Search for the cell housing the specified text and yield its [x, y] center coordinate. 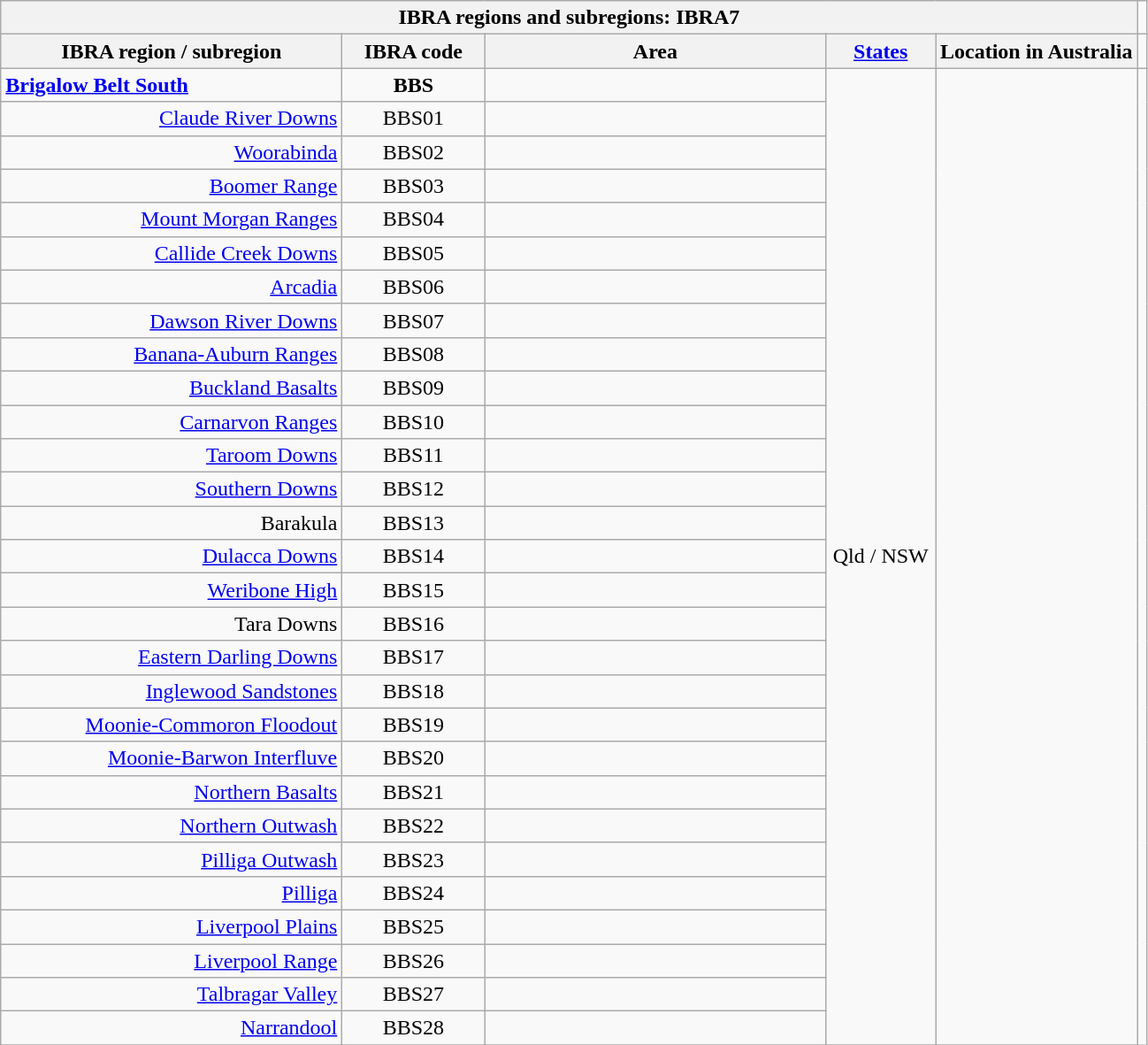
Northern Outwash [172, 826]
Pilliga [172, 893]
Brigalow Belt South [172, 85]
BBS04 [414, 219]
Narrandool [172, 1028]
IBRA code [414, 51]
Talbragar Valley [172, 995]
Location in Australia [1037, 51]
Arcadia [172, 287]
States [881, 51]
BBS28 [414, 1028]
BBS14 [414, 557]
Northern Basalts [172, 792]
Dawson River Downs [172, 320]
Liverpool Plains [172, 926]
BBS05 [414, 253]
BBS18 [414, 691]
BBS23 [414, 859]
BBS12 [414, 489]
Moonie-Commoron Floodout [172, 725]
BBS06 [414, 287]
Barakula [172, 523]
Area [655, 51]
BBS16 [414, 624]
BBS11 [414, 456]
BBS19 [414, 725]
Mount Morgan Ranges [172, 219]
BBS03 [414, 186]
BBS09 [414, 388]
BBS26 [414, 960]
BBS01 [414, 119]
Taroom Downs [172, 456]
BBS21 [414, 792]
BBS13 [414, 523]
BBS10 [414, 422]
BBS20 [414, 758]
BBS08 [414, 354]
Carnarvon Ranges [172, 422]
Liverpool Range [172, 960]
Woorabinda [172, 152]
Dulacca Downs [172, 557]
BBS02 [414, 152]
Tara Downs [172, 624]
Qld / NSW [881, 557]
Eastern Darling Downs [172, 657]
BBS24 [414, 893]
BBS17 [414, 657]
BBS22 [414, 826]
Southern Downs [172, 489]
Boomer Range [172, 186]
BBS25 [414, 926]
IBRA regions and subregions: IBRA7 [570, 18]
Weribone High [172, 590]
Banana-Auburn Ranges [172, 354]
Pilliga Outwash [172, 859]
IBRA region / subregion [172, 51]
Inglewood Sandstones [172, 691]
BBS15 [414, 590]
Callide Creek Downs [172, 253]
Claude River Downs [172, 119]
Buckland Basalts [172, 388]
Moonie-Barwon Interfluve [172, 758]
BBS07 [414, 320]
BBS [414, 85]
BBS27 [414, 995]
